Detect which cell encompasses the target text, then output its [X, Y] center coordinate. 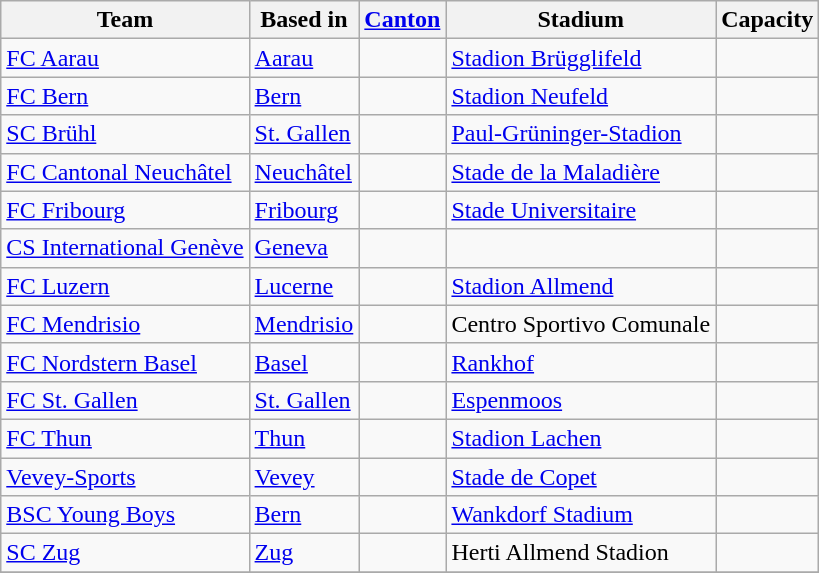
SC Zug [125, 553]
FC Cantonal Neuchâtel [125, 172]
Neuchâtel [304, 172]
Geneva [304, 248]
FC Luzern [125, 286]
FC St. Gallen [125, 400]
Stade de la Maladière [581, 172]
Capacity [768, 20]
Herti Allmend Stadion [581, 553]
Mendrisio [304, 324]
Stadium [581, 20]
Vevey [304, 477]
Stadion Brügglifeld [581, 58]
BSC Young Boys [125, 515]
SC Brühl [125, 134]
Stadion Lachen [581, 438]
FC Aarau [125, 58]
FC Fribourg [125, 210]
Aarau [304, 58]
FC Mendrisio [125, 324]
FC Nordstern Basel [125, 362]
Wankdorf Stadium [581, 515]
CS International Genève [125, 248]
Stadion Allmend [581, 286]
Fribourg [304, 210]
Team [125, 20]
Rankhof [581, 362]
FC Thun [125, 438]
FC Bern [125, 96]
Zug [304, 553]
Centro Sportivo Comunale [581, 324]
Vevey-Sports [125, 477]
Stade Universitaire [581, 210]
Stadion Neufeld [581, 96]
Espenmoos [581, 400]
Paul-Grüninger-Stadion [581, 134]
Basel [304, 362]
Lucerne [304, 286]
Stade de Copet [581, 477]
Canton [402, 20]
Thun [304, 438]
Based in [304, 20]
